Return (x, y) of the center of cell containing provided text 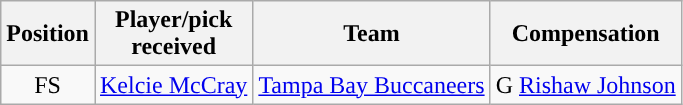
Player/pickreceived (173, 34)
Tampa Bay Buccaneers (372, 85)
FS (48, 85)
Position (48, 34)
G Rishaw Johnson (586, 85)
Kelcie McCray (173, 85)
Compensation (586, 34)
Team (372, 34)
